Pinpoint the cell where the given text exists, returning its [X, Y] midpoint coordinate. 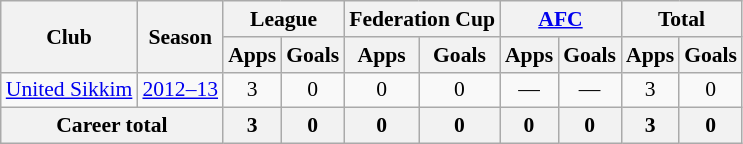
Total [682, 19]
2012–13 [180, 90]
United Sikkim [70, 90]
Federation Cup [422, 19]
Season [180, 36]
AFC [560, 19]
Club [70, 36]
League [284, 19]
Career total [112, 126]
